Capture the cell that displays the provided text and extract its [x, y] central coordinate. 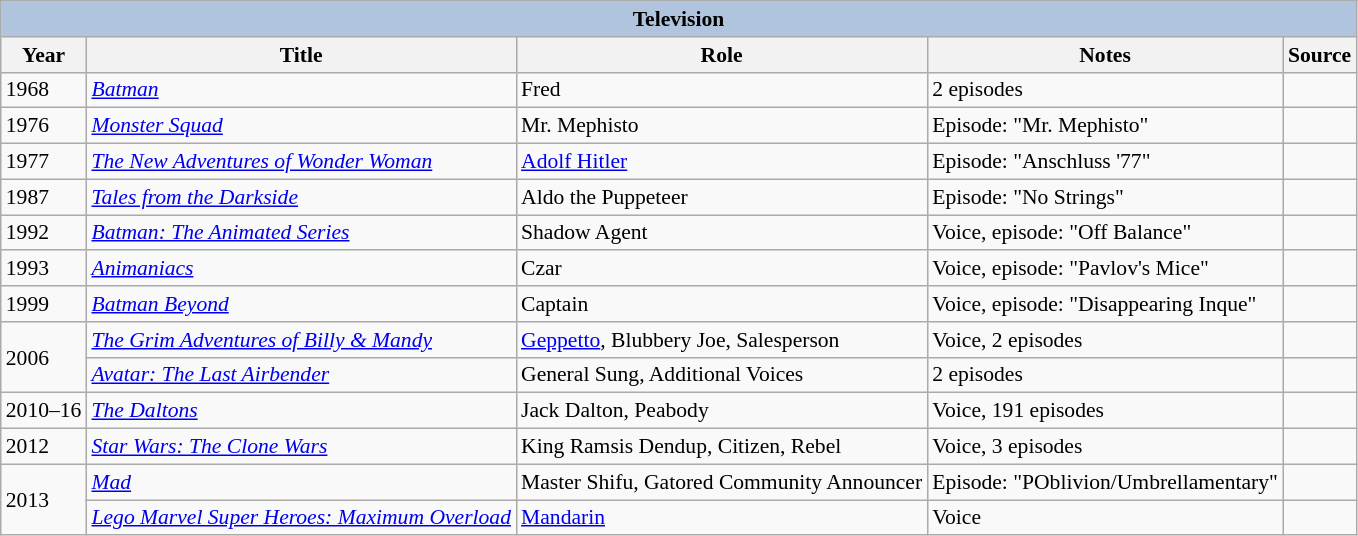
Episode: "No Strings" [1105, 197]
Role [722, 55]
Mad [301, 482]
1987 [44, 197]
Voice, episode: "Disappearing Inque" [1105, 304]
Mandarin [722, 518]
Notes [1105, 55]
Aldo the Puppeteer [722, 197]
Episode: "Anschluss '77" [1105, 162]
Captain [722, 304]
Jack Dalton, Peabody [722, 411]
Television [678, 19]
2012 [44, 447]
Source [1320, 55]
2006 [44, 358]
Czar [722, 269]
Batman: The Animated Series [301, 233]
Voice [1105, 518]
Voice, episode: "Pavlov's Mice" [1105, 269]
Voice, 2 episodes [1105, 340]
1977 [44, 162]
1976 [44, 126]
Year [44, 55]
Adolf Hitler [722, 162]
Geppetto, Blubbery Joe, Salesperson [722, 340]
Mr. Mephisto [722, 126]
Tales from the Darkside [301, 197]
2013 [44, 500]
Voice, episode: "Off Balance" [1105, 233]
Voice, 191 episodes [1105, 411]
Animaniacs [301, 269]
Star Wars: The Clone Wars [301, 447]
1993 [44, 269]
The Daltons [301, 411]
The Grim Adventures of Billy & Mandy [301, 340]
1992 [44, 233]
1999 [44, 304]
Batman Beyond [301, 304]
Lego Marvel Super Heroes: Maximum Overload [301, 518]
Shadow Agent [722, 233]
Monster Squad [301, 126]
Title [301, 55]
Batman [301, 90]
King Ramsis Dendup, Citizen, Rebel [722, 447]
2010–16 [44, 411]
Master Shifu, Gatored Community Announcer [722, 482]
Episode: "POblivion/Umbrellamentary" [1105, 482]
General Sung, Additional Voices [722, 375]
Voice, 3 episodes [1105, 447]
Avatar: The Last Airbender [301, 375]
The New Adventures of Wonder Woman [301, 162]
Episode: "Mr. Mephisto" [1105, 126]
1968 [44, 90]
Fred [722, 90]
